Locate the cell with the specified text and output its [x, y] center coordinate. 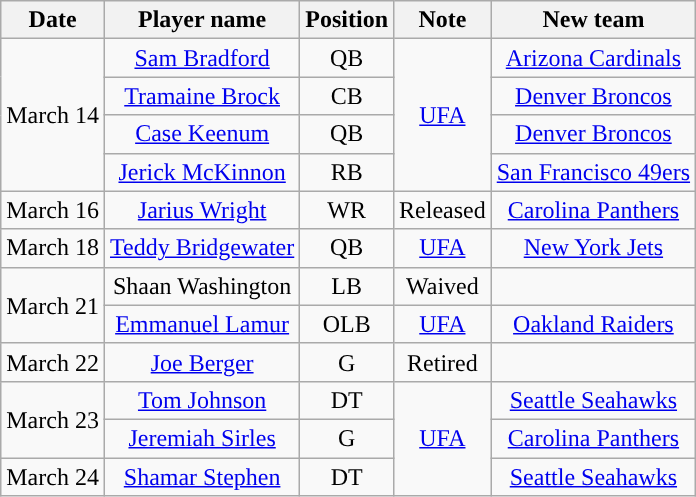
Tramaine Brock [202, 96]
Jerick McKinnon [202, 172]
Released [443, 210]
Tom Johnson [202, 400]
San Francisco 49ers [593, 172]
March 21 [53, 305]
March 23 [53, 419]
WR [347, 210]
New team [593, 20]
Sam Bradford [202, 58]
March 22 [53, 362]
Retired [443, 362]
Case Keenum [202, 134]
March 16 [53, 210]
Date [53, 20]
March 18 [53, 248]
Joe Berger [202, 362]
March 24 [53, 477]
Teddy Bridgewater [202, 248]
Emmanuel Lamur [202, 324]
Note [443, 20]
Player name [202, 20]
RB [347, 172]
LB [347, 286]
New York Jets [593, 248]
Shamar Stephen [202, 477]
March 14 [53, 115]
Arizona Cardinals [593, 58]
OLB [347, 324]
CB [347, 96]
Jeremiah Sirles [202, 438]
Position [347, 20]
Shaan Washington [202, 286]
Oakland Raiders [593, 324]
Waived [443, 286]
Jarius Wright [202, 210]
